Provide the (X, Y) coordinate of the cell's center where the given text is located.  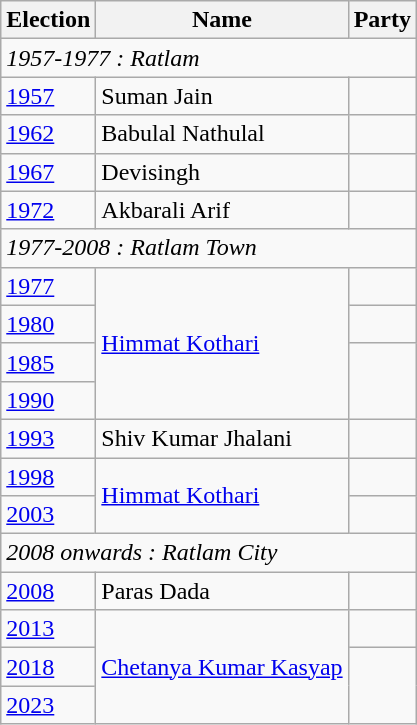
1980 (48, 324)
Election (48, 20)
2018 (48, 667)
2023 (48, 705)
1977-2008 : Ratlam Town (209, 248)
Name (222, 20)
2013 (48, 629)
1993 (48, 438)
Akbarali Arif (222, 210)
2008 onwards : Ratlam City (209, 553)
1998 (48, 477)
Babulal Nathulal (222, 134)
Shiv Kumar Jhalani (222, 438)
2008 (48, 591)
Paras Dada (222, 591)
Party (382, 20)
2003 (48, 515)
Devisingh (222, 172)
1990 (48, 400)
1972 (48, 210)
Chetanya Kumar Kasyap (222, 667)
1977 (48, 286)
1967 (48, 172)
Suman Jain (222, 96)
1957-1977 : Ratlam (209, 58)
1957 (48, 96)
1985 (48, 362)
1962 (48, 134)
